For the text-containing cell, return its midpoint in [x, y] coordinate format. 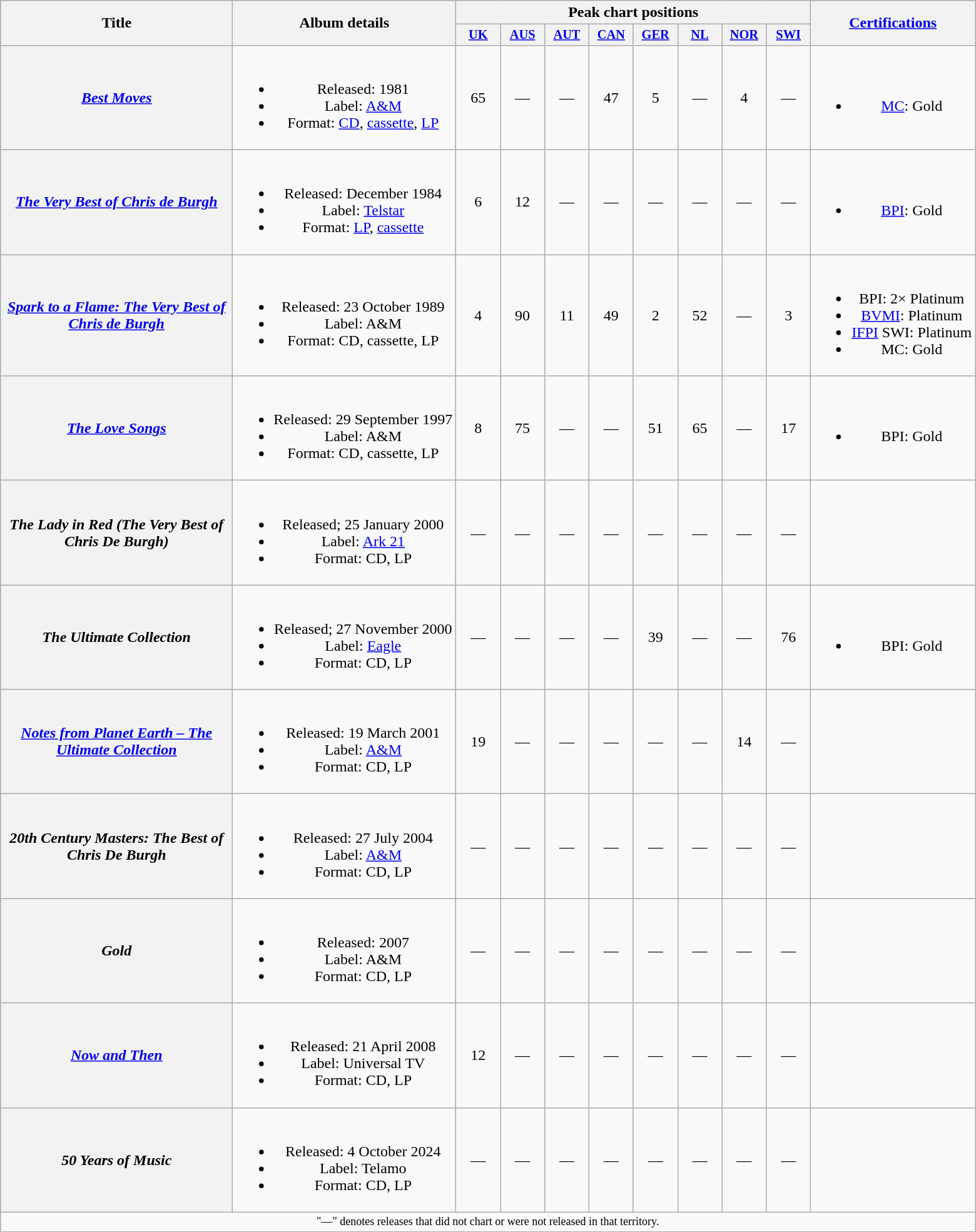
76 [788, 637]
90 [523, 315]
NL [699, 35]
Released: 1981Label: A&MFormat: CD, cassette, LP [344, 98]
"—" denotes releases that did not chart or were not released in that territory. [488, 1221]
2 [656, 315]
3 [788, 315]
8 [478, 428]
Certifications [893, 23]
47 [611, 98]
CAN [611, 35]
Released: 19 March 2001Label: A&MFormat: CD, LP [344, 742]
Released: 23 October 1989Label: A&MFormat: CD, cassette, LP [344, 315]
75 [523, 428]
Released; 27 November 2000Label: EagleFormat: CD, LP [344, 637]
39 [656, 637]
The Ultimate Collection [116, 637]
The Very Best of Chris de Burgh [116, 203]
GER [656, 35]
52 [699, 315]
Released; 25 January 2000Label: Ark 21Format: CD, LP [344, 533]
AUS [523, 35]
49 [611, 315]
11 [567, 315]
Notes from Planet Earth – The Ultimate Collection [116, 742]
14 [745, 742]
6 [478, 203]
The Love Songs [116, 428]
Peak chart positions [633, 13]
Spark to a Flame: The Very Best of Chris de Burgh [116, 315]
NOR [745, 35]
SWI [788, 35]
Released: 4 October 2024Label: TelamoFormat: CD, LP [344, 1160]
17 [788, 428]
Released: December 1984Label: TelstarFormat: LP, cassette [344, 203]
20th Century Masters: The Best of Chris De Burgh [116, 846]
Released: 21 April 2008Label: Universal TVFormat: CD, LP [344, 1055]
Released: 29 September 1997Label: A&MFormat: CD, cassette, LP [344, 428]
19 [478, 742]
Album details [344, 23]
Released: 2007Label: A&MFormat: CD, LP [344, 951]
The Lady in Red (The Very Best of Chris De Burgh) [116, 533]
Now and Then [116, 1055]
50 Years of Music [116, 1160]
Gold [116, 951]
Best Moves [116, 98]
MC: Gold [893, 98]
5 [656, 98]
AUT [567, 35]
BPI: 2× PlatinumBVMI: PlatinumIFPI SWI: PlatinumMC: Gold [893, 315]
Title [116, 23]
UK [478, 35]
Released: 27 July 2004Label: A&MFormat: CD, LP [344, 846]
51 [656, 428]
